Identify which cell holds the provided text, then report its (x, y) central coordinate. 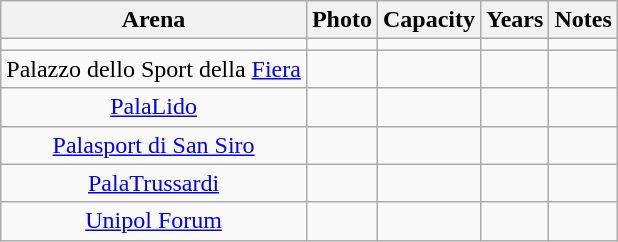
Photo (342, 20)
Notes (583, 20)
PalaLido (154, 107)
Unipol Forum (154, 221)
Capacity (428, 20)
Arena (154, 20)
Years (515, 20)
Palasport di San Siro (154, 145)
PalaTrussardi (154, 183)
Palazzo dello Sport della Fiera (154, 69)
